Capture the cell that displays the provided text and extract its [x, y] central coordinate. 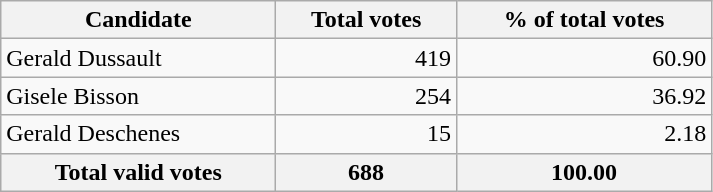
Candidate [138, 20]
Total votes [366, 20]
419 [366, 58]
2.18 [584, 134]
Gisele Bisson [138, 96]
Gerald Deschenes [138, 134]
15 [366, 134]
Gerald Dussault [138, 58]
688 [366, 172]
36.92 [584, 96]
% of total votes [584, 20]
254 [366, 96]
60.90 [584, 58]
Total valid votes [138, 172]
100.00 [584, 172]
